Return the (X, Y) coordinate for the center point of the cell that contains the specified text.  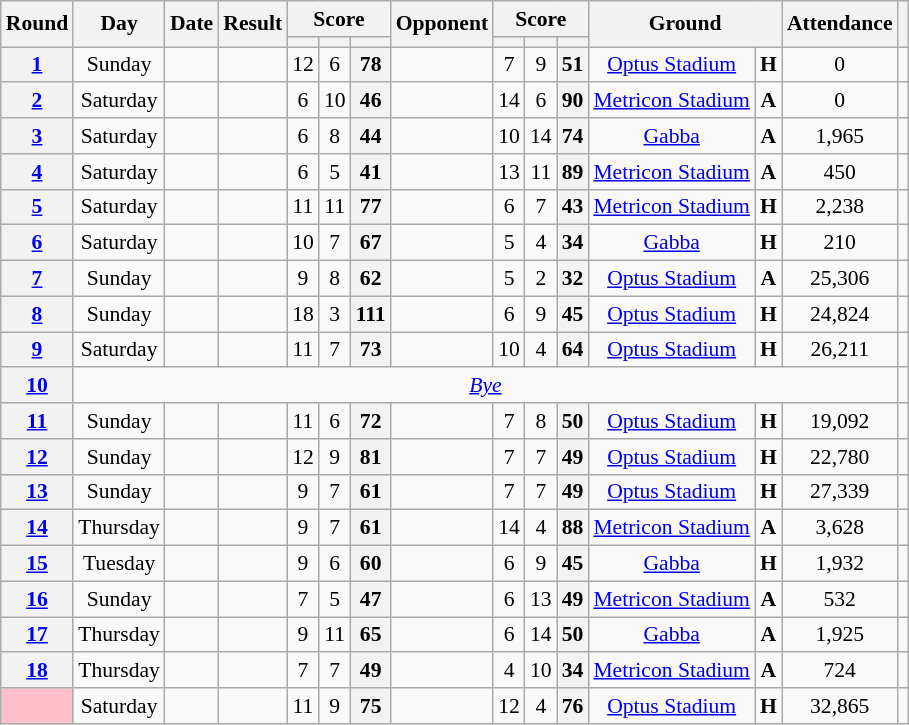
22,780 (840, 457)
64 (573, 350)
17 (38, 635)
51 (573, 65)
Day (119, 24)
15 (38, 564)
72 (371, 421)
Attendance (840, 24)
78 (371, 65)
89 (573, 172)
26,211 (840, 350)
111 (371, 314)
532 (840, 599)
27,339 (840, 492)
65 (371, 635)
3,628 (840, 528)
44 (371, 136)
1,925 (840, 635)
2,238 (840, 207)
43 (573, 207)
Round (38, 24)
1,965 (840, 136)
60 (371, 564)
1 (38, 65)
Bye (485, 386)
32 (573, 279)
47 (371, 599)
24,824 (840, 314)
16 (38, 599)
81 (371, 457)
73 (371, 350)
Tuesday (119, 564)
1,932 (840, 564)
Date (192, 24)
32,865 (840, 706)
Ground (685, 24)
Result (252, 24)
76 (573, 706)
75 (371, 706)
724 (840, 671)
90 (573, 101)
Opponent (442, 24)
74 (573, 136)
67 (371, 243)
25,306 (840, 279)
450 (840, 172)
62 (371, 279)
88 (573, 528)
41 (371, 172)
77 (371, 207)
19,092 (840, 421)
46 (371, 101)
210 (840, 243)
